Return the [X, Y] coordinate for the center point of the cell that contains the specified text.  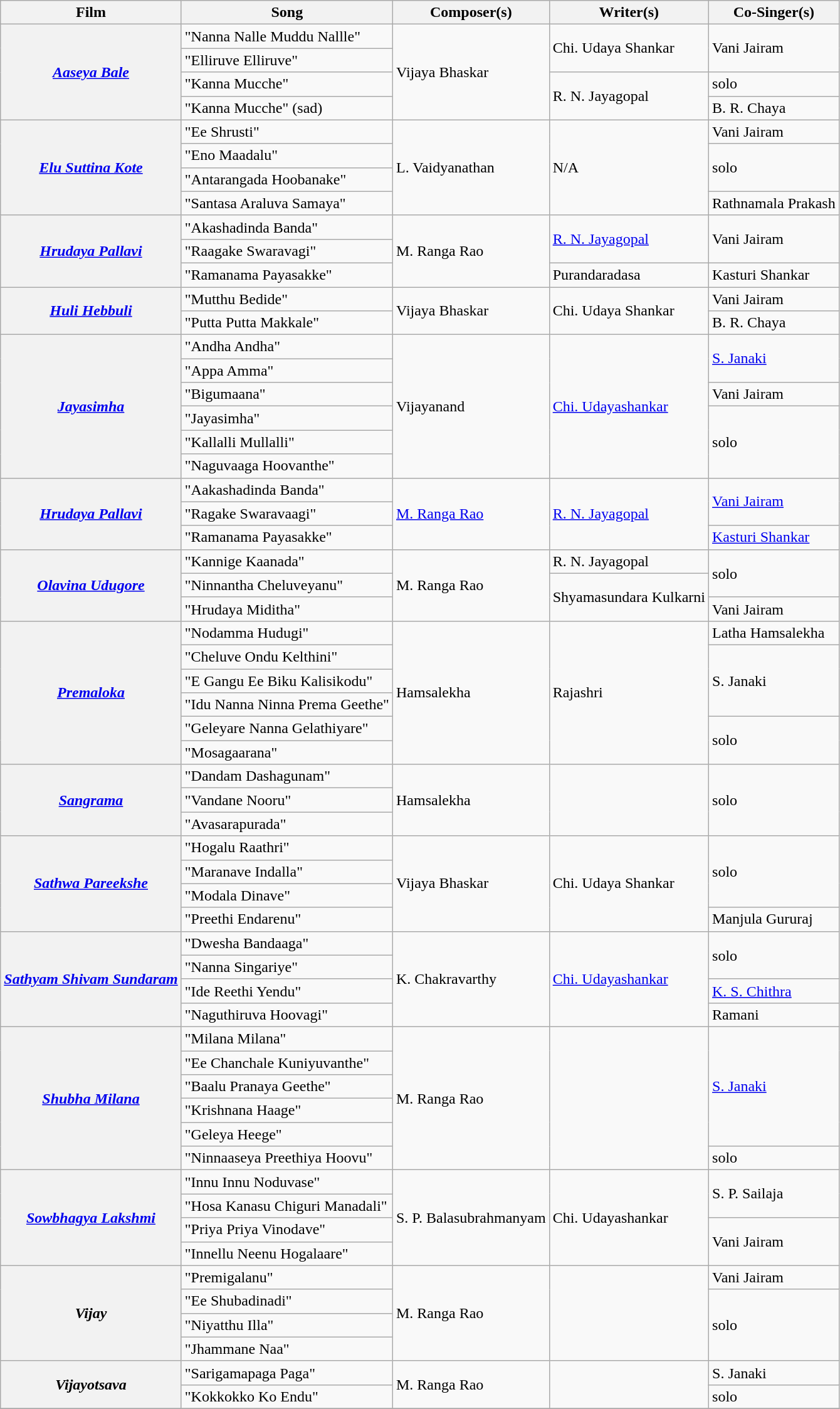
L. Vaidyanathan [471, 167]
"Antarangada Hoobanake" [287, 179]
"Dwesha Bandaaga" [287, 943]
"Vandane Nooru" [287, 800]
Shyamasundara Kulkarni [629, 597]
Song [287, 13]
"Appa Amma" [287, 371]
Composer(s) [471, 13]
"Kokkokko Ko Endu" [287, 1396]
"Premigalanu" [287, 1277]
"Kannige Kaanada" [287, 561]
"Kanna Mucche" (sad) [287, 108]
Jayasimha [91, 406]
"Idu Nanna Ninna Prema Geethe" [287, 705]
Co-Singer(s) [774, 13]
Vijayanand [471, 406]
Shubha Milana [91, 1098]
"Bigumaana" [287, 394]
S. P. Balasubrahmanyam [471, 1218]
Premaloka [91, 692]
Film [91, 13]
"Modala Dinave" [287, 895]
"Cheluve Ondu Kelthini" [287, 657]
N/A [629, 167]
Sathyam Shivam Sundaram [91, 979]
Sowbhagya Lakshmi [91, 1218]
"E Gangu Ee Biku Kalisikodu" [287, 680]
"Ee Shrusti" [287, 132]
Rajashri [629, 692]
"Raagake Swaravagi" [287, 251]
"Eno Maadalu" [287, 156]
"Nanna Singariye" [287, 967]
"Hogalu Raathri" [287, 848]
"Ee Chanchale Kuniyuvanthe" [287, 1063]
"Aakashadinda Banda" [287, 490]
"Akashadinda Banda" [287, 227]
S. P. Sailaja [774, 1194]
"Niyatthu Illa" [287, 1325]
"Nodamma Hudugi" [287, 633]
Huli Hebbuli [91, 311]
"Innu Innu Noduvase" [287, 1182]
"Innellu Neenu Hogalaare" [287, 1253]
"Preethi Endarenu" [287, 919]
"Ragake Swaravaagi" [287, 514]
"Priya Priya Vinodave" [287, 1230]
Manjula Gururaj [774, 919]
"Elliruve Elliruve" [287, 60]
Sangrama [91, 800]
"Krishnana Haage" [287, 1111]
"Ide Reethi Yendu" [287, 991]
Rathnamala Prakash [774, 203]
"Putta Putta Makkale" [287, 323]
Vijayotsava [91, 1385]
Sathwa Pareekshe [91, 884]
"Avasarapurada" [287, 824]
Elu Suttina Kote [91, 167]
Ramani [774, 1015]
K. S. Chithra [774, 991]
"Ee Shubadinadi" [287, 1301]
Vijay [91, 1313]
"Mutthu Bedide" [287, 299]
"Kanna Mucche" [287, 84]
K. Chakravarthy [471, 979]
Aaseya Bale [91, 72]
"Dandam Dashagunam" [287, 776]
"Baalu Pranaya Geethe" [287, 1087]
Writer(s) [629, 13]
"Nanna Nalle Muddu Nallle" [287, 36]
"Geleyare Nanna Gelathiyare" [287, 729]
"Hrudaya Miditha" [287, 609]
"Maranave Indalla" [287, 872]
"Milana Milana" [287, 1038]
"Jayasimha" [287, 418]
"Geleya Heege" [287, 1134]
"Kallalli Mullalli" [287, 442]
"Santasa Araluva Samaya" [287, 203]
Purandaradasa [629, 275]
"Naguthiruva Hoovagi" [287, 1015]
"Mosagaarana" [287, 752]
"Naguvaaga Hoovanthe" [287, 466]
"Jhammane Naa" [287, 1349]
Latha Hamsalekha [774, 633]
"Sarigamapaga Paga" [287, 1373]
"Hosa Kanasu Chiguri Manadali" [287, 1206]
"Andha Andha" [287, 347]
Olavina Udugore [91, 585]
"Ninnaaseya Preethiya Hoovu" [287, 1158]
"Ninnantha Cheluveyanu" [287, 585]
